Pinpoint the cell where the given text exists, returning its [X, Y] midpoint coordinate. 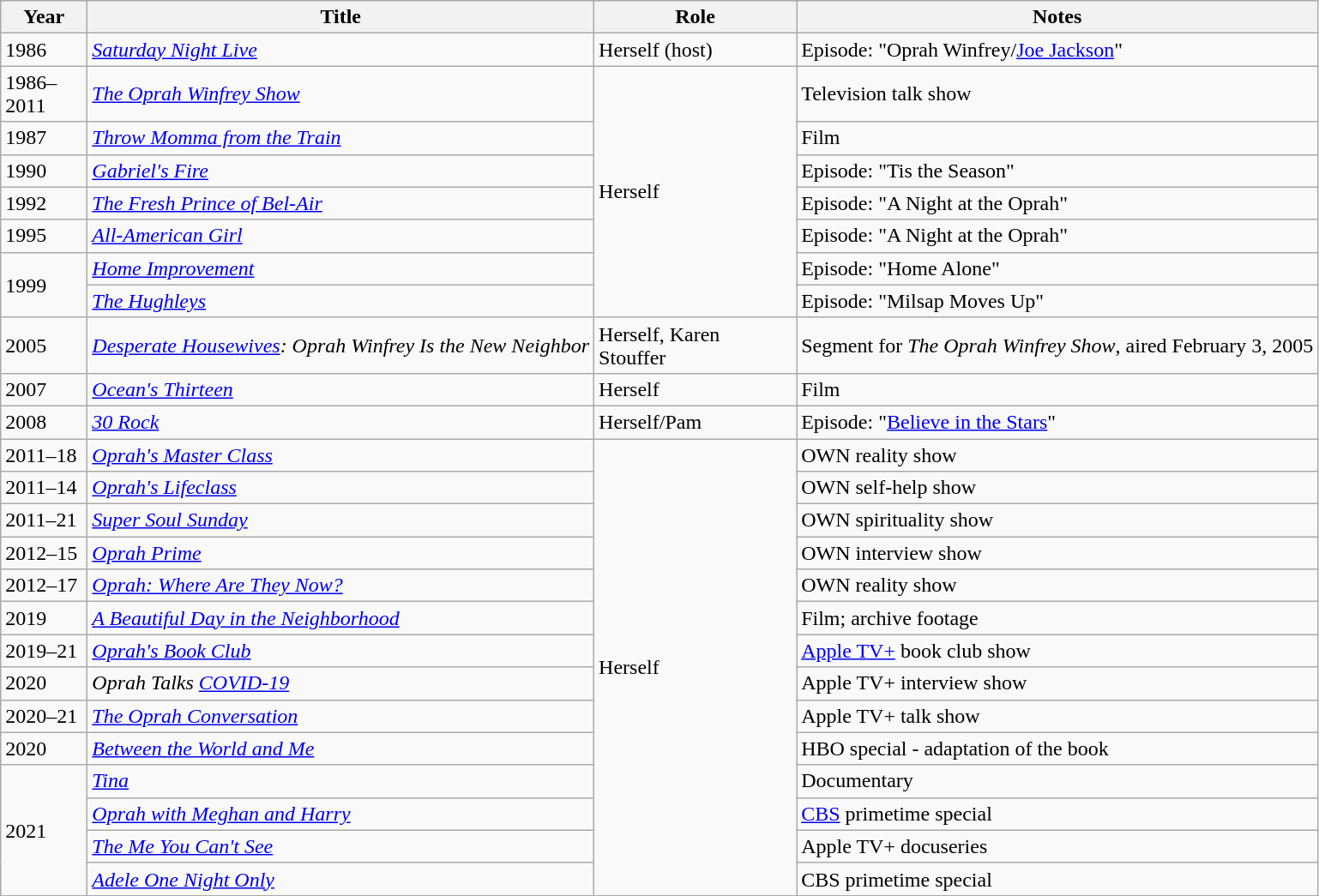
Oprah with Meghan and Harry [341, 814]
2019–21 [45, 651]
Title [341, 17]
1987 [45, 138]
2012–15 [45, 553]
1990 [45, 171]
2020–21 [45, 716]
2011–14 [45, 488]
2005 [45, 345]
1995 [45, 236]
Throw Momma from the Train [341, 138]
Adele One Night Only [341, 879]
Episode: "Milsap Moves Up" [1057, 301]
Oprah's Master Class [341, 455]
Oprah Prime [341, 553]
A Beautiful Day in the Neighborhood [341, 618]
Episode: "Tis the Season" [1057, 171]
Episode: "Believe in the Stars" [1057, 422]
Year [45, 17]
2019 [45, 618]
Between the World and Me [341, 749]
2011–18 [45, 455]
The Fresh Prince of Bel-Air [341, 203]
2012–17 [45, 586]
Herself (host) [696, 50]
Apple TV+ talk show [1057, 716]
Notes [1057, 17]
2007 [45, 389]
Documentary [1057, 781]
30 Rock [341, 422]
Oprah's Lifeclass [341, 488]
Film; archive footage [1057, 618]
Herself, Karen Stouffer [696, 345]
2008 [45, 422]
1986 [45, 50]
Saturday Night Live [341, 50]
OWN interview show [1057, 553]
Super Soul Sunday [341, 520]
Desperate Housewives: Oprah Winfrey Is the New Neighbor [341, 345]
1999 [45, 285]
Gabriel's Fire [341, 171]
Herself/Pam [696, 422]
Home Improvement [341, 268]
Segment for The Oprah Winfrey Show, aired February 3, 2005 [1057, 345]
Oprah: Where Are They Now? [341, 586]
2021 [45, 830]
All-American Girl [341, 236]
1992 [45, 203]
Tina [341, 781]
Apple TV+ book club show [1057, 651]
HBO special - adaptation of the book [1057, 749]
The Me You Can't See [341, 846]
Oprah Talks COVID-19 [341, 683]
OWN self-help show [1057, 488]
Oprah's Book Club [341, 651]
The Oprah Winfrey Show [341, 94]
2011–21 [45, 520]
Role [696, 17]
1986–2011 [45, 94]
Television talk show [1057, 94]
Episode: "Oprah Winfrey/Joe Jackson" [1057, 50]
The Hughleys [341, 301]
OWN spirituality show [1057, 520]
Apple TV+ docuseries [1057, 846]
Apple TV+ interview show [1057, 683]
Ocean's Thirteen [341, 389]
Episode: "Home Alone" [1057, 268]
The Oprah Conversation [341, 716]
